Return the [X, Y] coordinate for the center point of the cell that contains the specified text.  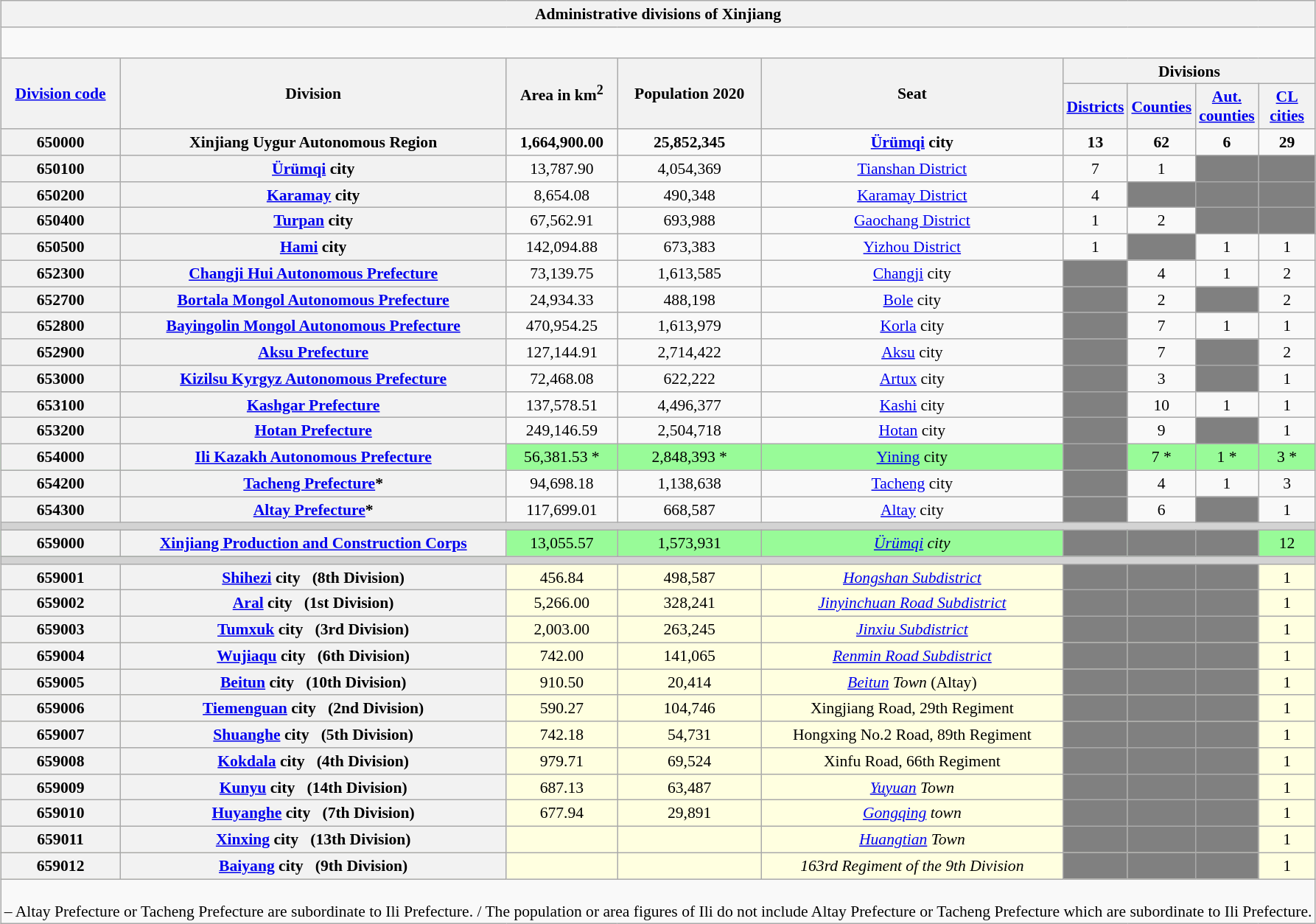
659010 [60, 813]
470,954.25 [561, 326]
742.18 [561, 735]
104,746 [690, 708]
Yining city [912, 457]
Altay Prefecture* [314, 510]
Wujiaqu city (6th Division) [314, 656]
Districts [1095, 106]
652300 [60, 273]
659005 [60, 682]
1,573,931 [690, 543]
Bortala Mongol Autonomous Prefecture [314, 300]
67,562.91 [561, 221]
Xinjiang Uygur Autonomous Region [314, 142]
Xinfu Road, 66th Regiment [912, 761]
Aksu Prefecture [314, 352]
Aut. counties [1227, 106]
659001 [60, 577]
Kashgar Prefecture [314, 405]
Ili Kazakh Autonomous Prefecture [314, 457]
Aksu city [912, 352]
263,245 [690, 629]
117,699.01 [561, 510]
Renmin Road Subdistrict [912, 656]
Shuanghe city (5th Division) [314, 735]
Hongxing No.2 Road, 89th Regiment [912, 735]
CL cities [1287, 106]
63,487 [690, 787]
9 [1161, 431]
Hongshan Subdistrict [912, 577]
659000 [60, 543]
659003 [60, 629]
659008 [60, 761]
Yizhou District [912, 247]
Jinxiu Subdistrict [912, 629]
Population 2020 [690, 93]
654000 [60, 457]
Huangtian Town [912, 839]
1,664,900.00 [561, 142]
73,139.75 [561, 273]
659009 [60, 787]
Bole city [912, 300]
1,138,638 [690, 483]
Kizilsu Kyrgyz Autonomous Prefecture [314, 379]
622,222 [690, 379]
Counties [1161, 106]
650000 [60, 142]
1,613,979 [690, 326]
Altay city [912, 510]
659012 [60, 866]
2,714,422 [690, 352]
650200 [60, 195]
13,787.90 [561, 169]
29 [1287, 142]
652700 [60, 300]
Hotan city [912, 431]
Xingjiang Road, 29th Regiment [912, 708]
142,094.88 [561, 247]
Korla city [912, 326]
659011 [60, 839]
Gaochang District [912, 221]
Gongqing town [912, 813]
Changji city [912, 273]
Artux city [912, 379]
4,054,369 [690, 169]
Tacheng Prefecture* [314, 483]
Division [314, 93]
590.27 [561, 708]
7 * [1161, 457]
659002 [60, 603]
13,055.57 [561, 543]
Division code [60, 93]
693,988 [690, 221]
653100 [60, 405]
Jinyinchuan Road Subdistrict [912, 603]
Hami city [314, 247]
687.13 [561, 787]
13 [1095, 142]
653000 [60, 379]
652900 [60, 352]
24,934.33 [561, 300]
Changji Hui Autonomous Prefecture [314, 273]
Shihezi city (8th Division) [314, 577]
12 [1287, 543]
249,146.59 [561, 431]
Area in km2 [561, 93]
Tianshan District [912, 169]
94,698.18 [561, 483]
Kashi city [912, 405]
Aral city (1st Division) [314, 603]
Beitun Town (Altay) [912, 682]
1 * [1227, 457]
659004 [60, 656]
650400 [60, 221]
25,852,345 [690, 142]
10 [1161, 405]
127,144.91 [561, 352]
69,524 [690, 761]
Kunyu city (14th Division) [314, 787]
328,241 [690, 603]
2,504,718 [690, 431]
Baiyang city (9th Division) [314, 866]
54,731 [690, 735]
456.84 [561, 577]
653200 [60, 431]
56,381.53 * [561, 457]
659006 [60, 708]
Tiemenguan city (2nd Division) [314, 708]
20,414 [690, 682]
141,065 [690, 656]
652800 [60, 326]
Karamay city [314, 195]
650100 [60, 169]
72,468.08 [561, 379]
Tumxuk city (3rd Division) [314, 629]
Divisions [1189, 71]
Turpan city [314, 221]
137,578.51 [561, 405]
742.00 [561, 656]
668,587 [690, 510]
910.50 [561, 682]
Yuyuan Town [912, 787]
488,198 [690, 300]
979.71 [561, 761]
673,383 [690, 247]
Bayingolin Mongol Autonomous Prefecture [314, 326]
Xinjiang Production and Construction Corps [314, 543]
Karamay District [912, 195]
498,587 [690, 577]
2,848,393 * [690, 457]
659007 [60, 735]
5,266.00 [561, 603]
650500 [60, 247]
654300 [60, 510]
163rd Regiment of the 9th Division [912, 866]
654200 [60, 483]
Hotan Prefecture [314, 431]
4,496,377 [690, 405]
2,003.00 [561, 629]
29,891 [690, 813]
Kokdala city (4th Division) [314, 761]
3 * [1287, 457]
Beitun city (10th Division) [314, 682]
1,613,585 [690, 273]
677.94 [561, 813]
Xinxing city (13th Division) [314, 839]
Tacheng city [912, 483]
62 [1161, 142]
490,348 [690, 195]
Seat [912, 93]
Administrative divisions of Xinjiang [659, 14]
8,654.08 [561, 195]
Huyanghe city (7th Division) [314, 813]
